Return the [x, y] coordinate for the center point of the cell that contains the specified text.  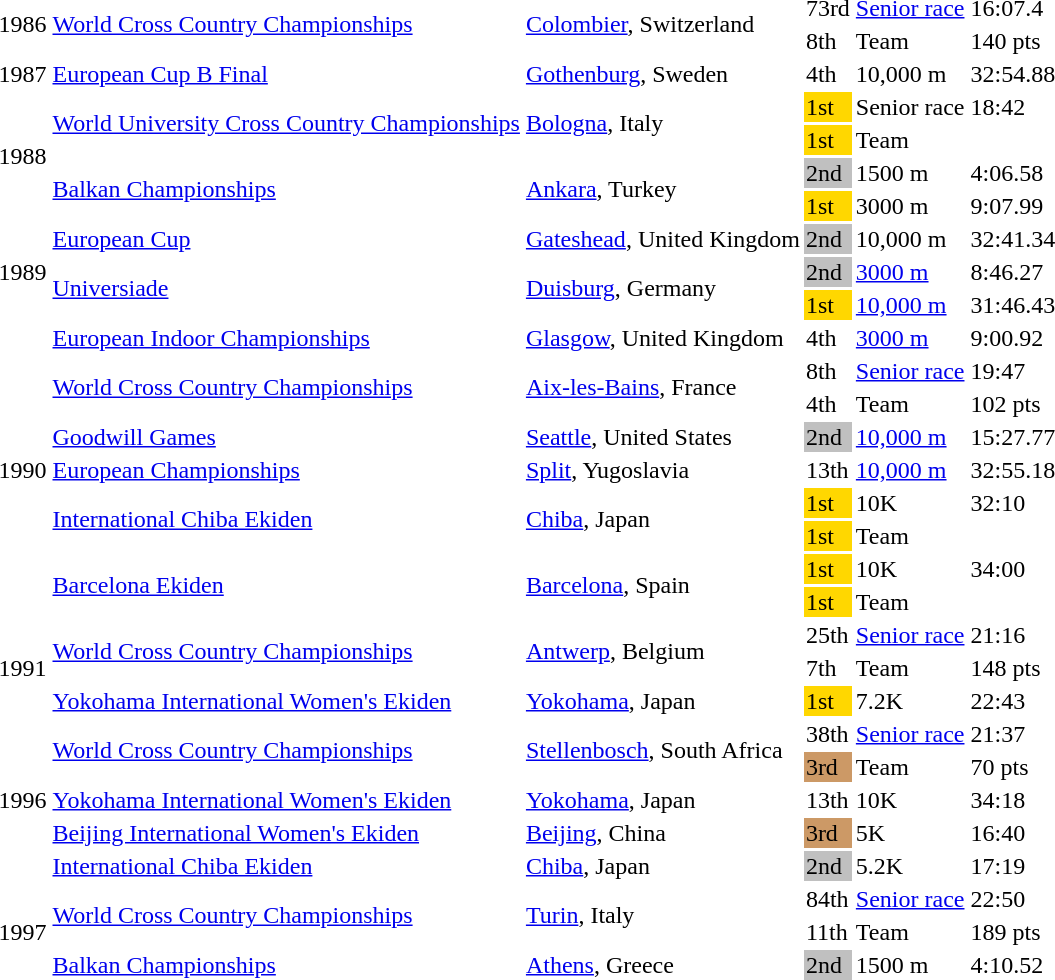
Glasgow, United Kingdom [662, 338]
World University Cross Country Championships [286, 124]
Gothenburg, Sweden [662, 74]
38th [828, 734]
European Championships [286, 470]
Beijing, China [662, 833]
5.2K [910, 866]
Ankara, Turkey [662, 190]
Aix-les-Bains, France [662, 388]
11th [828, 932]
7.2K [910, 701]
Split, Yugoslavia [662, 470]
5K [910, 833]
Goodwill Games [286, 437]
European Cup B Final [286, 74]
Gateshead, United Kingdom [662, 239]
Barcelona, Spain [662, 586]
25th [828, 635]
European Cup [286, 239]
Athens, Greece [662, 965]
Beijing International Women's Ekiden [286, 833]
Universiade [286, 288]
Bologna, Italy [662, 124]
Seattle, United States [662, 437]
84th [828, 899]
Turin, Italy [662, 916]
Duisburg, Germany [662, 288]
Stellenbosch, South Africa [662, 750]
Barcelona Ekiden [286, 586]
Antwerp, Belgium [662, 652]
European Indoor Championships [286, 338]
7th [828, 668]
